Pinpoint the cell where the given text exists, returning its [X, Y] midpoint coordinate. 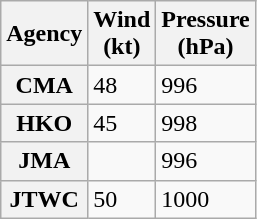
JMA [44, 161]
45 [122, 123]
Wind(kt) [122, 34]
1000 [206, 199]
JTWC [44, 199]
50 [122, 199]
HKO [44, 123]
998 [206, 123]
48 [122, 85]
Agency [44, 34]
Pressure(hPa) [206, 34]
CMA [44, 85]
